Detect which cell encompasses the target text, then output its [X, Y] center coordinate. 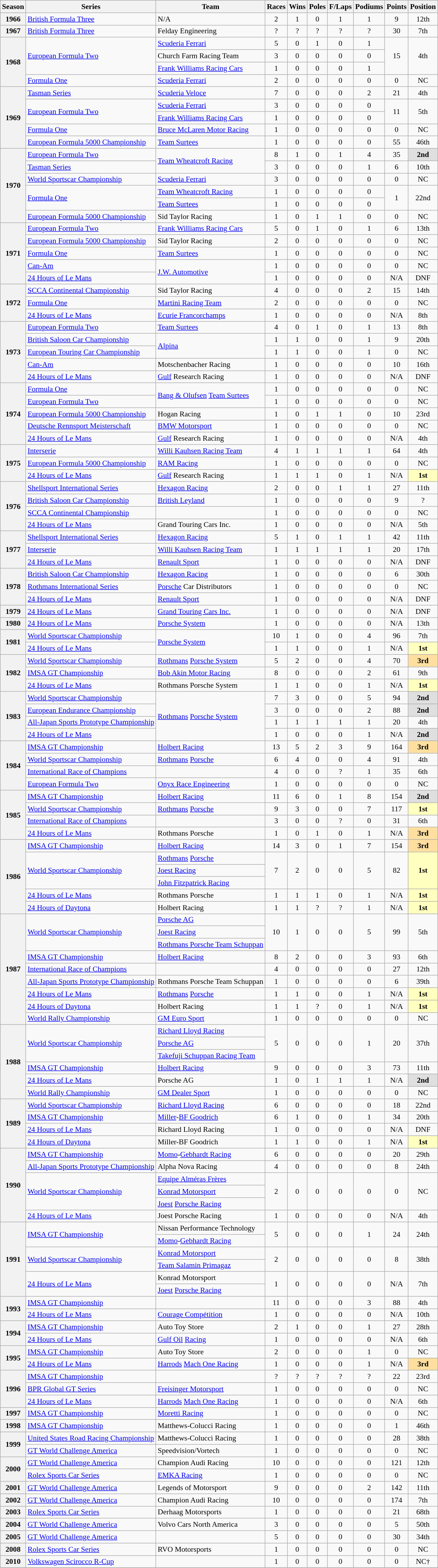
174 [397, 1500]
Legends of Motorsport [211, 1488]
1999 [13, 1445]
28 [397, 1438]
1968 [13, 62]
Volvo Cars North America [211, 1525]
Deutsche Rennsport Meisterschaft [91, 426]
EMKA Racing [211, 1475]
Wins [297, 7]
68th [423, 1512]
Moretti Racing [211, 1413]
1987 [13, 969]
1977 [13, 549]
2001 [13, 1488]
30th [423, 574]
GM Dealer Sport [211, 1093]
14th [423, 291]
Races [276, 7]
Team [211, 7]
Ecurie Francorchamps [211, 315]
1986 [13, 877]
1984 [13, 766]
82 [397, 870]
BMW Motorsport [211, 426]
RAM Racing [211, 463]
1980 [13, 624]
Rothmans International Series [91, 587]
37th [423, 1043]
99 [397, 932]
Alpina [211, 346]
Series [91, 7]
European Endurance Championship [91, 710]
Felday Engineering [211, 31]
2010 [13, 1562]
1985 [13, 815]
34th [423, 1537]
BPR Global GT Series [91, 1389]
1979 [13, 611]
31 [397, 821]
1993 [13, 1309]
1966 [13, 19]
64 [397, 451]
117 [397, 809]
1971 [13, 253]
Derhaag Motorsports [211, 1512]
50th [423, 1525]
22 [397, 1377]
16th [423, 364]
1981 [13, 642]
1989 [13, 1124]
61 [397, 673]
Motschenbacher Racing [211, 364]
1990 [13, 1185]
1988 [13, 1062]
91 [397, 759]
Alpha Nova Racing [211, 1167]
28th [423, 1327]
Podiums [369, 7]
29th [423, 1154]
2002 [13, 1500]
73 [397, 1068]
1997 [13, 1413]
Onyx Race Engineering [211, 784]
121 [397, 1463]
Bob Akin Motor Racing [211, 673]
1975 [13, 464]
Poles [317, 7]
Porsche Car Distributors [211, 587]
42 [397, 537]
Nissan Performance Technology [211, 1228]
F/Laps [341, 7]
34 [397, 1117]
2004 [13, 1525]
United States Road Racing Championship [91, 1438]
GM Euro Sport [211, 1019]
93 [397, 957]
Position [423, 7]
Courage Compétition [211, 1315]
17th [423, 550]
1983 [13, 716]
Gulf Oil Racing [211, 1340]
1991 [13, 1259]
Points [397, 7]
14 [276, 846]
RVO Motorsports [211, 1549]
2000 [13, 1469]
1969 [13, 118]
Takefuji Schuppan Racing Team [211, 1056]
John Fitzpatrick Racing [211, 883]
Equipe Alméras Frères [211, 1179]
NC† [423, 1562]
70 [397, 661]
24 [397, 1235]
164 [397, 747]
1972 [13, 303]
1973 [13, 352]
1967 [13, 31]
Volkswagen Scirocco R-Cup [91, 1562]
Hogan Racing [211, 414]
J.W. Automotive [211, 272]
2005 [13, 1537]
18 [397, 1105]
Church Farm Racing Team [211, 56]
European Touring Car Championship [91, 352]
1974 [13, 414]
Freisinger Motorsport [211, 1389]
94 [397, 698]
Team Salamin Primagaz [211, 1266]
1995 [13, 1358]
2003 [13, 1512]
1996 [13, 1389]
1994 [13, 1333]
1982 [13, 673]
Scuderia Veloce [211, 93]
96 [397, 636]
55 [397, 142]
9th [423, 673]
Bang & Olufsen Team Surtees [211, 396]
1970 [13, 186]
British Leyland [211, 500]
1998 [13, 1426]
1976 [13, 506]
Martini Racing Team [211, 303]
Season [13, 7]
1978 [13, 587]
142 [397, 1488]
39th [423, 982]
Bruce McLaren Motor Racing [211, 130]
Speedvision/Vortech [211, 1451]
2008 [13, 1549]
